Find where the given text appears and provide that cell's center as (X, Y) coordinate. 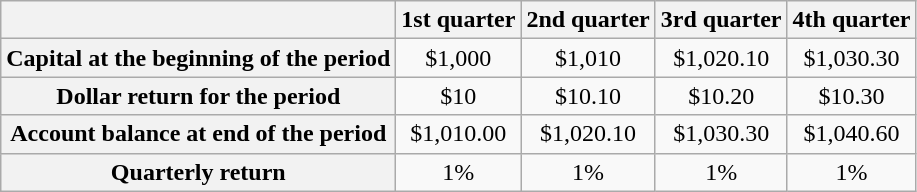
$10.30 (852, 96)
Quarterly return (198, 172)
$1,010 (588, 58)
$1,040.60 (852, 134)
$10.20 (721, 96)
1st quarter (458, 20)
Account balance at end of the period (198, 134)
$1,000 (458, 58)
$10.10 (588, 96)
Capital at the beginning of the period (198, 58)
$1,010.00 (458, 134)
2nd quarter (588, 20)
Dollar return for the period (198, 96)
4th quarter (852, 20)
3rd quarter (721, 20)
$10 (458, 96)
